Locate the cell with the specified text and output its [x, y] center coordinate. 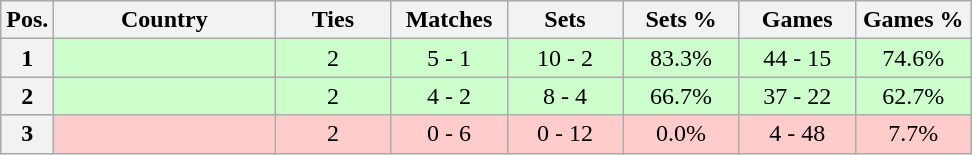
Matches [449, 20]
4 - 48 [797, 134]
0 - 6 [449, 134]
4 - 2 [449, 96]
Games % [913, 20]
7.7% [913, 134]
8 - 4 [565, 96]
83.3% [681, 58]
66.7% [681, 96]
Country [164, 20]
44 - 15 [797, 58]
Pos. [28, 20]
5 - 1 [449, 58]
10 - 2 [565, 58]
Sets % [681, 20]
0 - 12 [565, 134]
Games [797, 20]
Ties [333, 20]
0.0% [681, 134]
74.6% [913, 58]
62.7% [913, 96]
37 - 22 [797, 96]
1 [28, 58]
3 [28, 134]
Sets [565, 20]
